From the cell containing the given text, extract its center point as [X, Y] coordinate. 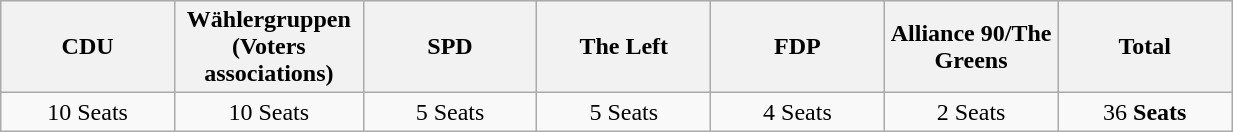
SPD [450, 47]
2 Seats [971, 112]
4 Seats [798, 112]
The Left [624, 47]
Alliance 90/The Greens [971, 47]
Total [1145, 47]
FDP [798, 47]
36 Seats [1145, 112]
CDU [88, 47]
Wählergruppen (Voters associations) [268, 47]
